Extract the (x, y) coordinate from the center of the cell holding the provided text.  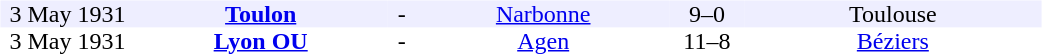
9–0 (707, 14)
11–8 (707, 42)
Agen (544, 42)
Narbonne (544, 14)
Toulon (260, 14)
Béziers (892, 42)
Toulouse (892, 14)
Lyon OU (260, 42)
